Determine the (X, Y) coordinate at the center of the cell enclosing the given text.  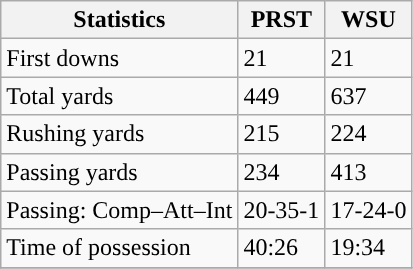
WSU (368, 20)
Rushing yards (120, 134)
234 (282, 172)
First downs (120, 58)
20-35-1 (282, 210)
413 (368, 172)
40:26 (282, 248)
Statistics (120, 20)
224 (368, 134)
637 (368, 96)
Passing: Comp–Att–Int (120, 210)
19:34 (368, 248)
PRST (282, 20)
Time of possession (120, 248)
449 (282, 96)
Passing yards (120, 172)
17-24-0 (368, 210)
215 (282, 134)
Total yards (120, 96)
